Capture the cell that displays the provided text and extract its (x, y) central coordinate. 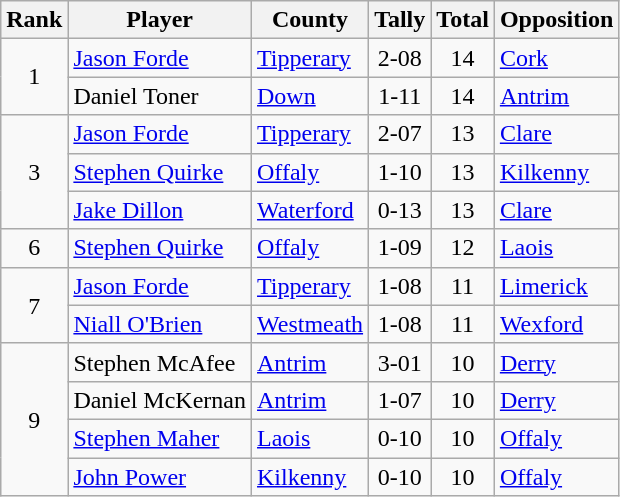
9 (34, 419)
Waterford (310, 210)
1-09 (400, 248)
Player (160, 20)
2-07 (400, 134)
12 (463, 248)
Stephen McAfee (160, 362)
Wexford (556, 324)
Limerick (556, 286)
7 (34, 305)
Tally (400, 20)
John Power (160, 477)
Down (310, 96)
1-07 (400, 400)
Jake Dillon (160, 210)
Total (463, 20)
Westmeath (310, 324)
1 (34, 77)
3 (34, 172)
Opposition (556, 20)
1-11 (400, 96)
Stephen Maher (160, 438)
2-08 (400, 58)
1-10 (400, 172)
Daniel McKernan (160, 400)
Cork (556, 58)
County (310, 20)
Daniel Toner (160, 96)
Niall O'Brien (160, 324)
6 (34, 248)
3-01 (400, 362)
Rank (34, 20)
0-13 (400, 210)
